Find where the given text appears and provide that cell's center as (X, Y) coordinate. 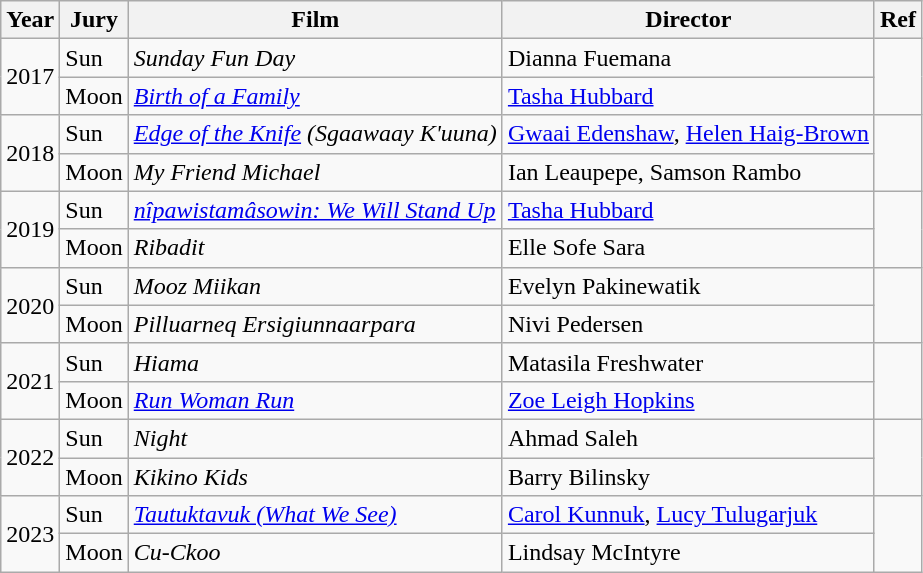
Kikino Kids (315, 477)
Tautuktavuk (What We See) (315, 515)
2018 (30, 153)
Zoe Leigh Hopkins (688, 400)
Pilluarneq Ersigiunnaarpara (315, 324)
2019 (30, 229)
Hiama (315, 362)
Dianna Fuemana (688, 58)
Run Woman Run (315, 400)
2020 (30, 305)
Ref (898, 20)
Barry Bilinsky (688, 477)
Sunday Fun Day (315, 58)
Year (30, 20)
Director (688, 20)
2021 (30, 381)
Elle Sofe Sara (688, 248)
Mooz Miikan (315, 286)
Evelyn Pakinewatik (688, 286)
Birth of a Family (315, 96)
Carol Kunnuk, Lucy Tulugarjuk (688, 515)
Ribadit (315, 248)
Nivi Pedersen (688, 324)
Night (315, 438)
Matasila Freshwater (688, 362)
Gwaai Edenshaw, Helen Haig-Brown (688, 134)
Jury (94, 20)
Lindsay McIntyre (688, 553)
Ahmad Saleh (688, 438)
Film (315, 20)
2023 (30, 534)
2017 (30, 77)
2022 (30, 457)
Ian Leaupepe, Samson Rambo (688, 172)
My Friend Michael (315, 172)
nîpawistamâsowin: We Will Stand Up (315, 210)
Cu-Ckoo (315, 553)
Edge of the Knife (Sgaawaay K'uuna) (315, 134)
